Search for the cell housing the specified text and yield its [X, Y] center coordinate. 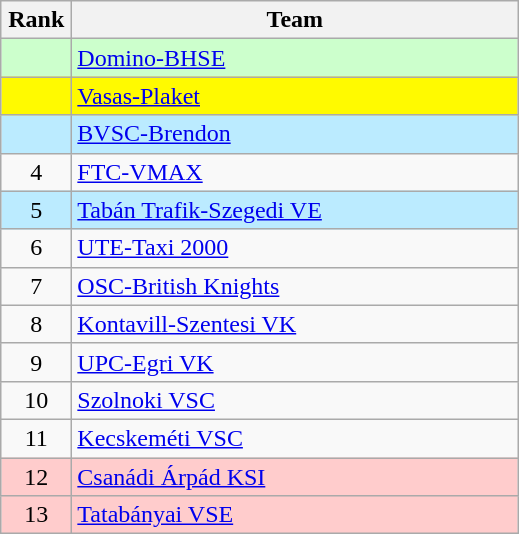
8 [36, 324]
UTE-Taxi 2000 [295, 248]
BVSC-Brendon [295, 134]
FTC-VMAX [295, 172]
6 [36, 248]
Kontavill-Szentesi VK [295, 324]
7 [36, 286]
10 [36, 400]
Vasas-Plaket [295, 96]
Csanádi Árpád KSI [295, 477]
5 [36, 210]
11 [36, 438]
Szolnoki VSC [295, 400]
Team [295, 20]
9 [36, 362]
4 [36, 172]
Tabán Trafik-Szegedi VE [295, 210]
OSC-British Knights [295, 286]
Rank [36, 20]
UPC-Egri VK [295, 362]
13 [36, 515]
Tatabányai VSE [295, 515]
12 [36, 477]
Domino-BHSE [295, 58]
Kecskeméti VSC [295, 438]
